Identify which cell holds the provided text, then report its (X, Y) central coordinate. 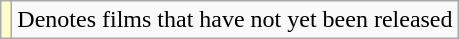
Denotes films that have not yet been released (235, 20)
